Output the [x, y] coordinate of the center of the cell containing the given text.  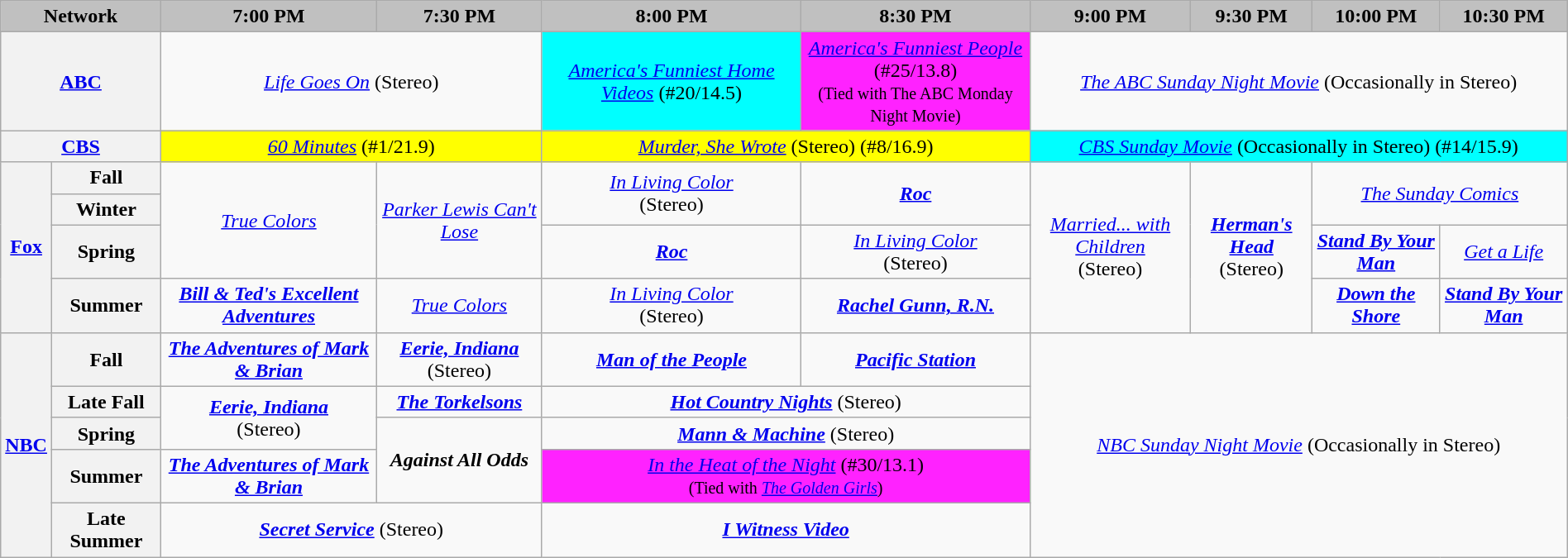
CBS [81, 146]
Married... with Children(Stereo) [1110, 247]
Rachel Gunn, R.N. [915, 306]
7:30 PM [460, 17]
9:30 PM [1252, 17]
8:30 PM [915, 17]
America's Funniest People (#25/13.8)(Tied with The ABC Monday Night Movie) [915, 81]
The Sunday Comics [1441, 193]
Man of the People [672, 359]
Mann & Machine (Stereo) [786, 433]
Get a Life [1503, 251]
Pacific Station [915, 359]
Late Summer [106, 529]
ABC [81, 81]
I Witness Video [786, 529]
Down the Shore [1376, 306]
Secret Service (Stereo) [351, 529]
NBC Sunday Night Movie (Occasionally in Stereo) [1298, 445]
60 Minutes (#1/21.9) [351, 146]
10:00 PM [1376, 17]
10:30 PM [1503, 17]
Network [81, 17]
Murder, She Wrote (Stereo) (#8/16.9) [786, 146]
Against All Odds [460, 460]
Parker Lewis Can't Lose [460, 220]
Late Fall [106, 402]
Fox [26, 247]
CBS Sunday Movie (Occasionally in Stereo) (#14/15.9) [1298, 146]
7:00 PM [268, 17]
Life Goes On (Stereo) [351, 81]
8:00 PM [672, 17]
9:00 PM [1110, 17]
Herman's Head(Stereo) [1252, 247]
The ABC Sunday Night Movie (Occasionally in Stereo) [1298, 81]
NBC [26, 445]
In the Heat of the Night (#30/13.1)(Tied with The Golden Girls) [786, 476]
The Torkelsons [460, 402]
Bill & Ted's Excellent Adventures [268, 306]
Winter [106, 209]
America's Funniest Home Videos (#20/14.5) [672, 81]
Hot Country Nights (Stereo) [786, 402]
